From the cell containing the given text, extract its center point as [X, Y] coordinate. 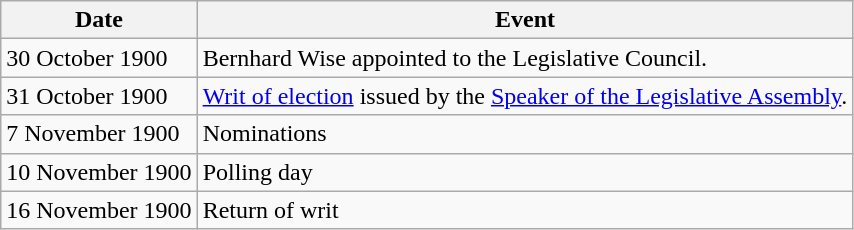
31 October 1900 [99, 96]
Event [525, 20]
Return of writ [525, 210]
30 October 1900 [99, 58]
Writ of election issued by the Speaker of the Legislative Assembly. [525, 96]
Polling day [525, 172]
10 November 1900 [99, 172]
16 November 1900 [99, 210]
Nominations [525, 134]
7 November 1900 [99, 134]
Date [99, 20]
Bernhard Wise appointed to the Legislative Council. [525, 58]
